Find where the given text appears and provide that cell's center as [X, Y] coordinate. 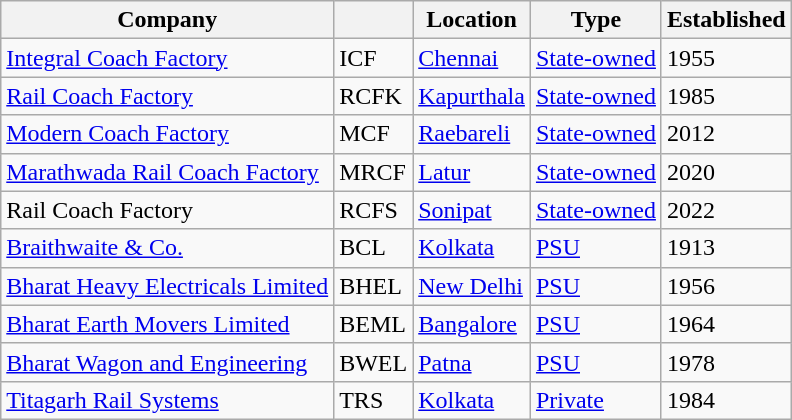
Raebareli [472, 134]
Bharat Earth Movers Limited [168, 324]
RCFK [374, 96]
1985 [726, 96]
Latur [472, 172]
Chennai [472, 58]
MCF [374, 134]
2022 [726, 210]
Patna [472, 362]
2012 [726, 134]
TRS [374, 400]
1978 [726, 362]
Marathwada Rail Coach Factory [168, 172]
RCFS [374, 210]
BWEL [374, 362]
Bangalore [472, 324]
Bharat Wagon and Engineering [168, 362]
1955 [726, 58]
MRCF [374, 172]
Company [168, 20]
Integral Coach Factory [168, 58]
Established [726, 20]
Kapurthala [472, 96]
BCL [374, 248]
1956 [726, 286]
Titagarh Rail Systems [168, 400]
New Delhi [472, 286]
1984 [726, 400]
BHEL [374, 286]
Bharat Heavy Electricals Limited [168, 286]
Location [472, 20]
2020 [726, 172]
Modern Coach Factory [168, 134]
1964 [726, 324]
BEML [374, 324]
1913 [726, 248]
Private [596, 400]
Sonipat [472, 210]
Braithwaite & Co. [168, 248]
Type [596, 20]
ICF [374, 58]
